Scan for the cell matching the given text and deliver its (X, Y) coordinate at center. 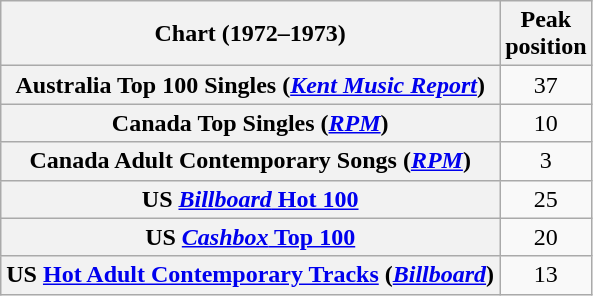
US Cashbox Top 100 (250, 237)
Australia Top 100 Singles (Kent Music Report) (250, 85)
25 (546, 199)
Peakposition (546, 34)
Canada Top Singles (RPM) (250, 123)
3 (546, 161)
10 (546, 123)
13 (546, 275)
Chart (1972–1973) (250, 34)
20 (546, 237)
US Billboard Hot 100 (250, 199)
Canada Adult Contemporary Songs (RPM) (250, 161)
US Hot Adult Contemporary Tracks (Billboard) (250, 275)
37 (546, 85)
